Identify which cell holds the provided text, then report its [X, Y] central coordinate. 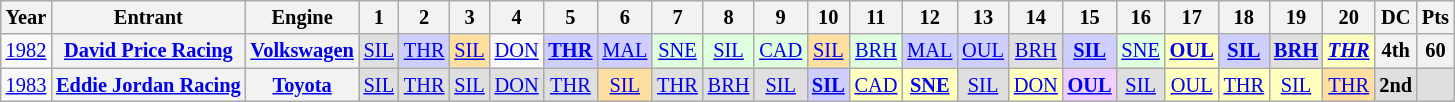
2nd [1396, 85]
6 [624, 17]
9 [780, 17]
12 [930, 17]
Engine [302, 17]
17 [1192, 17]
Pts [1436, 17]
7 [677, 17]
19 [1296, 17]
David Price Racing [148, 51]
14 [1036, 17]
4th [1396, 51]
8 [729, 17]
13 [983, 17]
15 [1090, 17]
4 [517, 17]
Volkswagen [302, 51]
DC [1396, 17]
60 [1436, 51]
1 [379, 17]
10 [828, 17]
1983 [26, 85]
18 [1244, 17]
Toyota [302, 85]
5 [570, 17]
11 [876, 17]
Entrant [148, 17]
16 [1141, 17]
1982 [26, 51]
Eddie Jordan Racing [148, 85]
3 [469, 17]
Year [26, 17]
2 [424, 17]
20 [1349, 17]
